Find where the given text appears and provide that cell's center as [X, Y] coordinate. 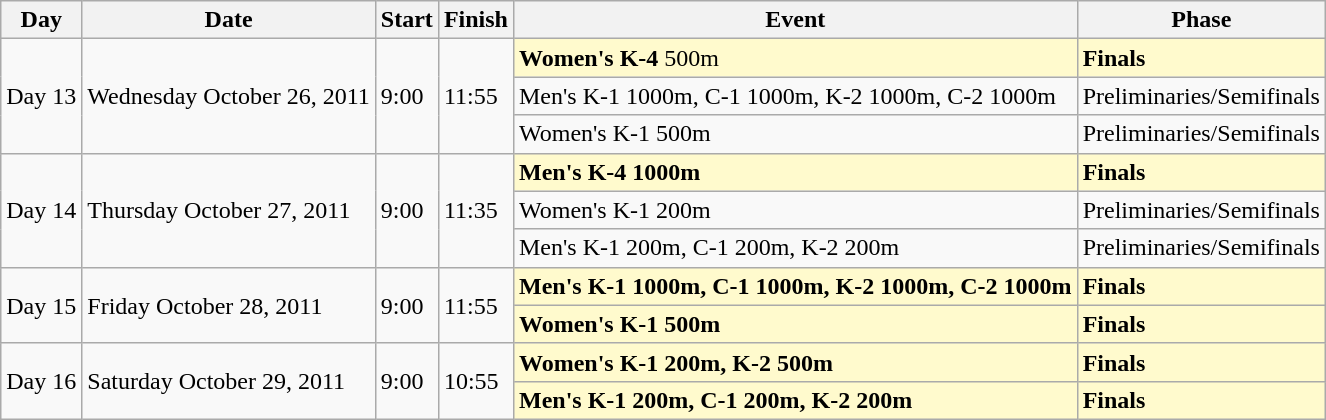
Phase [1201, 20]
Day 15 [42, 305]
Day 13 [42, 96]
Day 14 [42, 210]
11:35 [476, 210]
Saturday October 29, 2011 [229, 381]
Men's K-4 1000m [795, 172]
Day 16 [42, 381]
Thursday October 27, 2011 [229, 210]
Friday October 28, 2011 [229, 305]
Date [229, 20]
Finish [476, 20]
Event [795, 20]
Start [406, 20]
Women's K-1 200m [795, 210]
10:55 [476, 381]
Women's K-4 500m [795, 58]
Women's K-1 200m, K-2 500m [795, 362]
Wednesday October 26, 2011 [229, 96]
Day [42, 20]
